Find where the given text appears and provide that cell's center as [X, Y] coordinate. 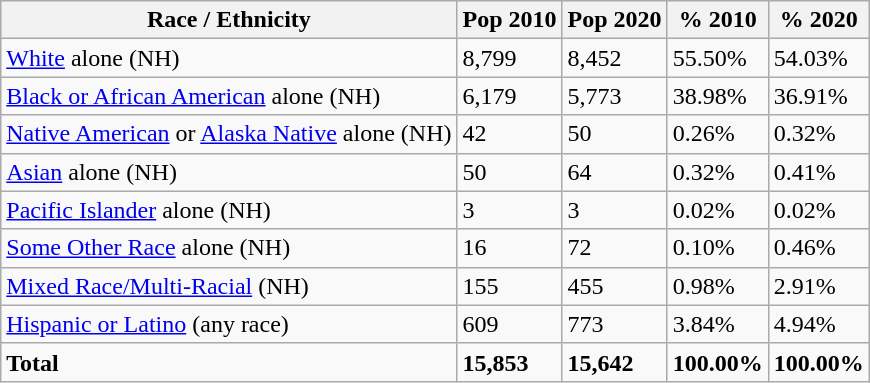
54.03% [818, 58]
0.26% [718, 134]
773 [614, 324]
15,853 [510, 362]
38.98% [718, 96]
Pacific Islander alone (NH) [229, 210]
Race / Ethnicity [229, 20]
55.50% [718, 58]
Pop 2020 [614, 20]
Hispanic or Latino (any race) [229, 324]
6,179 [510, 96]
Native American or Alaska Native alone (NH) [229, 134]
0.46% [818, 248]
Asian alone (NH) [229, 172]
0.41% [818, 172]
Pop 2010 [510, 20]
% 2020 [818, 20]
Total [229, 362]
0.10% [718, 248]
5,773 [614, 96]
4.94% [818, 324]
3.84% [718, 324]
609 [510, 324]
64 [614, 172]
16 [510, 248]
8,452 [614, 58]
8,799 [510, 58]
36.91% [818, 96]
155 [510, 286]
White alone (NH) [229, 58]
Mixed Race/Multi-Racial (NH) [229, 286]
15,642 [614, 362]
455 [614, 286]
72 [614, 248]
% 2010 [718, 20]
2.91% [818, 286]
0.98% [718, 286]
Some Other Race alone (NH) [229, 248]
42 [510, 134]
Black or African American alone (NH) [229, 96]
